Return the [X, Y] coordinate for the center point of the cell that contains the specified text.  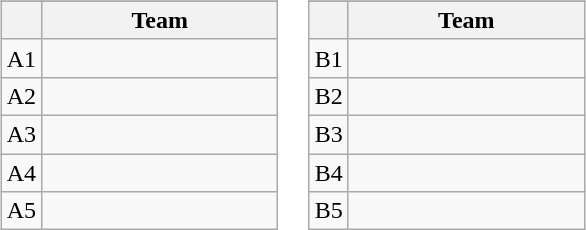
A1 [21, 58]
B4 [328, 173]
B1 [328, 58]
A3 [21, 134]
A4 [21, 173]
B3 [328, 134]
A2 [21, 96]
B2 [328, 96]
A5 [21, 211]
B5 [328, 211]
